Determine the [x, y] coordinate at the center of the cell enclosing the given text.  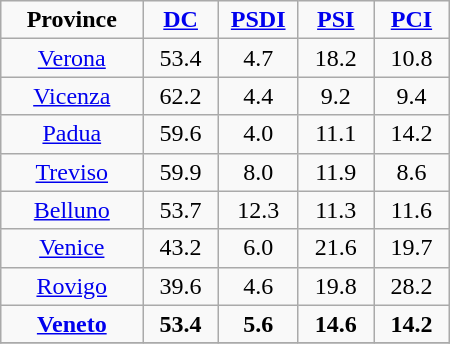
14.6 [336, 324]
4.7 [258, 58]
43.2 [181, 248]
9.2 [336, 96]
11.1 [336, 134]
19.7 [412, 248]
11.3 [336, 210]
Veneto [72, 324]
4.4 [258, 96]
Province [72, 20]
18.2 [336, 58]
8.6 [412, 172]
PSI [336, 20]
DC [181, 20]
Venice [72, 248]
8.0 [258, 172]
28.2 [412, 286]
9.4 [412, 96]
62.2 [181, 96]
59.9 [181, 172]
6.0 [258, 248]
PCI [412, 20]
11.6 [412, 210]
11.9 [336, 172]
Vicenza [72, 96]
21.6 [336, 248]
59.6 [181, 134]
4.6 [258, 286]
PSDI [258, 20]
19.8 [336, 286]
4.0 [258, 134]
Belluno [72, 210]
Rovigo [72, 286]
53.7 [181, 210]
Treviso [72, 172]
5.6 [258, 324]
39.6 [181, 286]
Verona [72, 58]
12.3 [258, 210]
Padua [72, 134]
10.8 [412, 58]
